Extract the (X, Y) coordinate from the center of the cell holding the provided text.  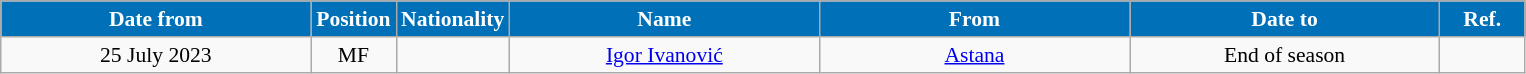
From (974, 19)
Position (354, 19)
Ref. (1482, 19)
Nationality (452, 19)
Astana (974, 55)
Date to (1285, 19)
Name (664, 19)
25 July 2023 (156, 55)
MF (354, 55)
Igor Ivanović (664, 55)
End of season (1285, 55)
Date from (156, 19)
